Extract the (x, y) coordinate from the center of the cell holding the provided text.  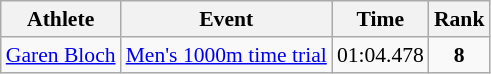
Men's 1000m time trial (226, 55)
8 (460, 55)
Garen Bloch (61, 55)
Time (380, 19)
01:04.478 (380, 55)
Athlete (61, 19)
Event (226, 19)
Rank (460, 19)
